Search for the cell housing the specified text and yield its [X, Y] center coordinate. 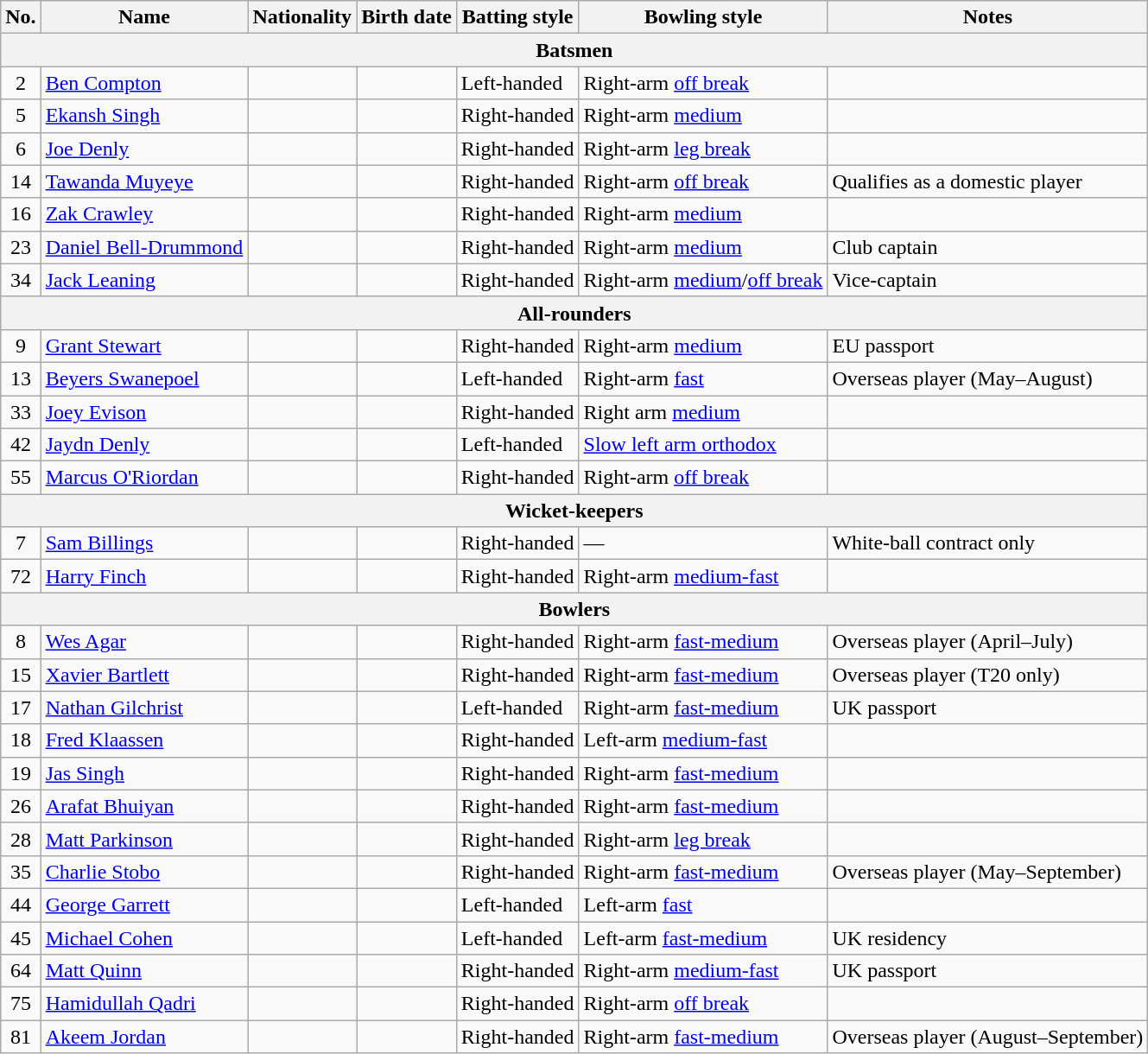
Slow left arm orthodox [703, 445]
Left-arm medium-fast [703, 740]
Harry Finch [144, 576]
6 [21, 149]
Left-arm fast [703, 905]
55 [21, 478]
17 [21, 708]
Joey Evison [144, 412]
Arafat Bhuiyan [144, 806]
45 [21, 937]
Qualifies as a domestic player [988, 181]
Jaydn Denly [144, 445]
Michael Cohen [144, 937]
UK residency [988, 937]
Daniel Bell-Drummond [144, 247]
7 [21, 543]
18 [21, 740]
5 [21, 116]
Batting style [517, 17]
Matt Quinn [144, 971]
Grant Stewart [144, 346]
Hamidullah Qadri [144, 1004]
Overseas player (T20 only) [988, 675]
— [703, 543]
Wes Agar [144, 642]
14 [21, 181]
13 [21, 378]
No. [21, 17]
Right-arm fast [703, 378]
23 [21, 247]
2 [21, 83]
Vice-captain [988, 280]
Left-arm fast-medium [703, 937]
Ben Compton [144, 83]
Overseas player (May–September) [988, 872]
Fred Klaassen [144, 740]
35 [21, 872]
Overseas player (April–July) [988, 642]
Ekansh Singh [144, 116]
81 [21, 1037]
Overseas player (August–September) [988, 1037]
33 [21, 412]
8 [21, 642]
28 [21, 839]
Birth date [407, 17]
George Garrett [144, 905]
EU passport [988, 346]
Matt Parkinson [144, 839]
Beyers Swanepoel [144, 378]
Charlie Stobo [144, 872]
19 [21, 773]
Nationality [302, 17]
Bowlers [574, 609]
9 [21, 346]
Name [144, 17]
15 [21, 675]
Notes [988, 17]
Zak Crawley [144, 214]
42 [21, 445]
26 [21, 806]
Wicket-keepers [574, 511]
Right-arm medium/off break [703, 280]
Nathan Gilchrist [144, 708]
Batsmen [574, 50]
75 [21, 1004]
Akeem Jordan [144, 1037]
64 [21, 971]
72 [21, 576]
44 [21, 905]
Tawanda Muyeye [144, 181]
All-rounders [574, 313]
Joe Denly [144, 149]
16 [21, 214]
Right arm medium [703, 412]
Xavier Bartlett [144, 675]
Bowling style [703, 17]
Jack Leaning [144, 280]
Club captain [988, 247]
White-ball contract only [988, 543]
Marcus O'Riordan [144, 478]
Sam Billings [144, 543]
Overseas player (May–August) [988, 378]
Jas Singh [144, 773]
34 [21, 280]
